Locate the cell with the specified text and output its [X, Y] center coordinate. 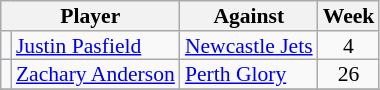
Newcastle Jets [249, 46]
26 [349, 75]
Justin Pasfield [96, 46]
Player [90, 16]
Week [349, 16]
Perth Glory [249, 75]
Against [249, 16]
Zachary Anderson [96, 75]
4 [349, 46]
